Output the [x, y] coordinate of the center of the cell containing the given text.  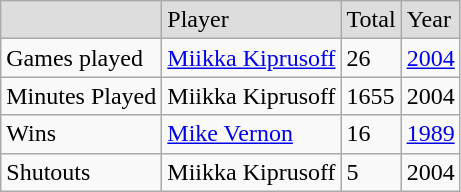
16 [371, 134]
1989 [430, 134]
Year [430, 20]
1655 [371, 96]
Shutouts [82, 172]
Total [371, 20]
Mike Vernon [252, 134]
Games played [82, 58]
Wins [82, 134]
Minutes Played [82, 96]
Player [252, 20]
26 [371, 58]
5 [371, 172]
